Pinpoint the cell where the given text exists, returning its (x, y) midpoint coordinate. 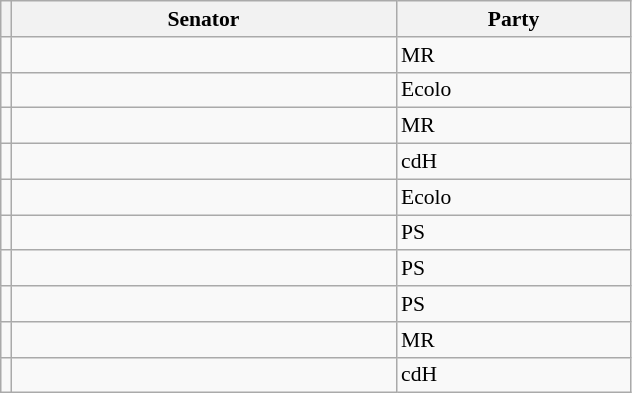
Party (514, 19)
Senator (204, 19)
